Identify which cell holds the provided text, then report its [x, y] central coordinate. 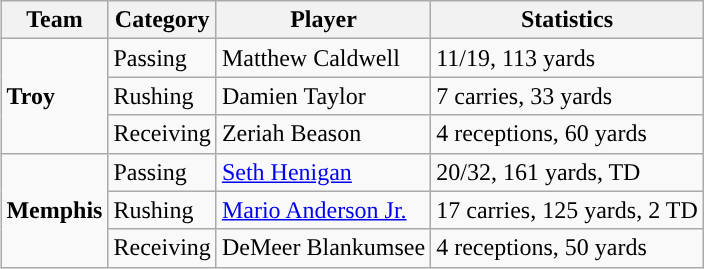
Matthew Caldwell [323, 58]
Category [162, 20]
Mario Anderson Jr. [323, 210]
Troy [54, 96]
17 carries, 125 yards, 2 TD [568, 210]
Memphis [54, 210]
20/32, 161 yards, TD [568, 172]
Zeriah Beason [323, 134]
Team [54, 20]
Player [323, 20]
11/19, 113 yards [568, 58]
DeMeer Blankumsee [323, 248]
Seth Henigan [323, 172]
7 carries, 33 yards [568, 96]
Statistics [568, 20]
4 receptions, 60 yards [568, 134]
Damien Taylor [323, 96]
4 receptions, 50 yards [568, 248]
